Identify which cell holds the provided text, then report its [X, Y] central coordinate. 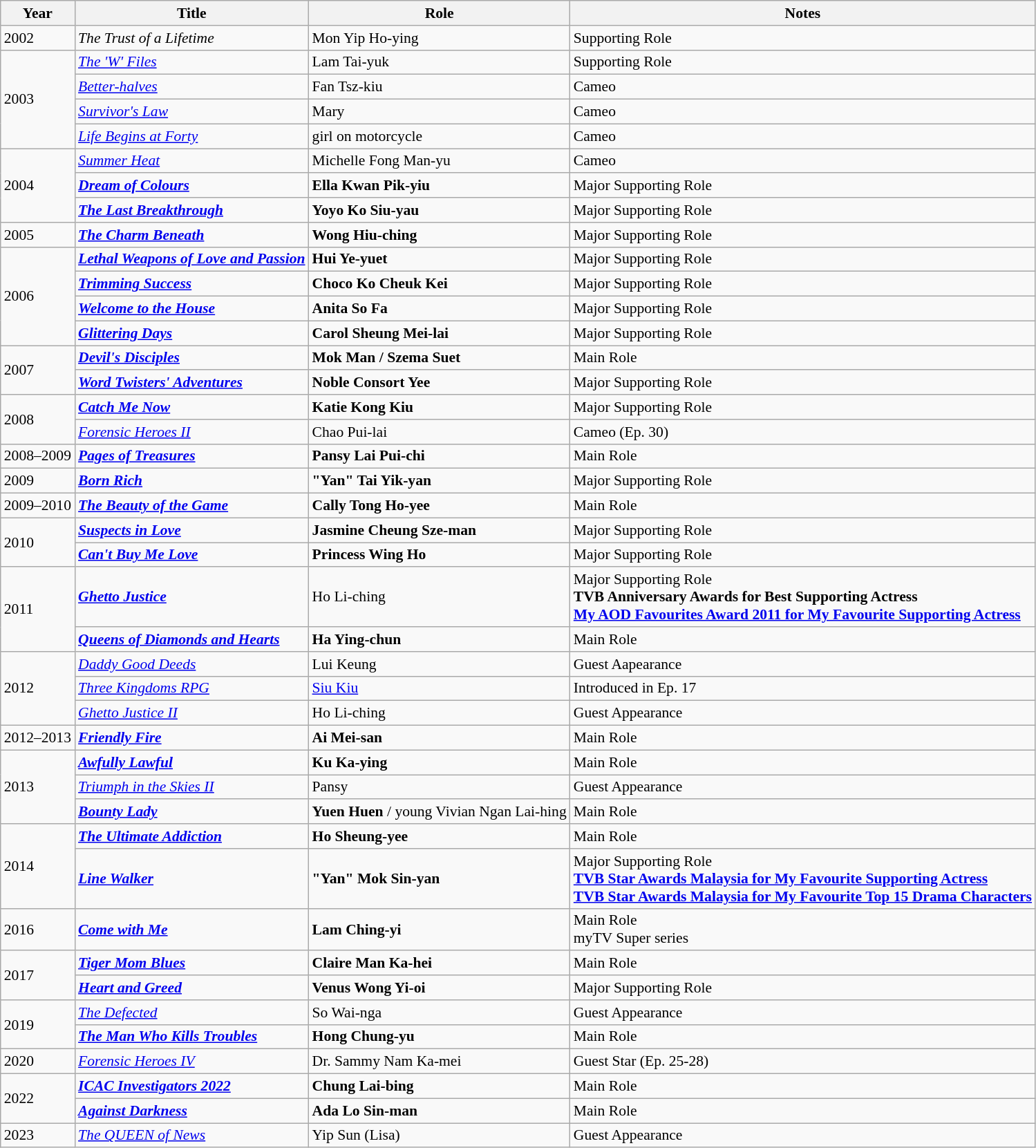
So Wai-nga [440, 1013]
Pansy Lai Pui-chi [440, 456]
The Ultimate Addiction [192, 836]
The Man Who Kills Troubles [192, 1037]
Venus Wong Yi-oi [440, 988]
2013 [37, 787]
Michelle Fong Man-yu [440, 161]
Pansy [440, 787]
Siu Kiu [440, 688]
Welcome to the House [192, 309]
2006 [37, 296]
Triumph in the Skies II [192, 787]
Introduced in Ep. 17 [803, 688]
Chao Pui-lai [440, 432]
Born Rich [192, 481]
Forensic Heroes IV [192, 1062]
Lethal Weapons of Love and Passion [192, 259]
Lui Keung [440, 664]
2023 [37, 1136]
Notes [803, 13]
2017 [37, 976]
Heart and Greed [192, 988]
Ai Mei-san [440, 738]
Can't Buy Me Love [192, 555]
Dr. Sammy Nam Ka-mei [440, 1062]
Pages of Treasures [192, 456]
The Trust of a Lifetime [192, 38]
Princess Wing Ho [440, 555]
Survivor's Law [192, 112]
Ha Ying-chun [440, 639]
Hui Ye-yuet [440, 259]
2009 [37, 481]
2008–2009 [37, 456]
Yuen Huen / young Vivian Ngan Lai-hing [440, 812]
Come with Me [192, 929]
Glittering Days [192, 333]
Chung Lai-bing [440, 1086]
girl on motorcycle [440, 136]
Yoyo Ko Siu-yau [440, 210]
2009–2010 [37, 506]
Major Supporting Role TVB Star Awards Malaysia for My Favourite Supporting Actress TVB Star Awards Malaysia for My Favourite Top 15 Drama Characters [803, 879]
The Beauty of the Game [192, 506]
Ku Ka-ying [440, 762]
Carol Sheung Mei-lai [440, 333]
Hong Chung-yu [440, 1037]
Ella Kwan Pik-yiu [440, 186]
Wong Hiu-ching [440, 235]
Guest Aapearance [803, 664]
Lam Ching-yi [440, 929]
"Yan" Tai Yik-yan [440, 481]
The QUEEN of News [192, 1136]
Line Walker [192, 879]
"Yan" Mok Sin-yan [440, 879]
Yip Sun (Lisa) [440, 1136]
2012 [37, 688]
Main Role myTV Super series [803, 929]
Major Supporting Role TVB Anniversary Awards for Best Supporting Actress My AOD Favourites Award 2011 for My Favourite Supporting Actress [803, 597]
Against Darkness [192, 1111]
2007 [37, 370]
2014 [37, 866]
Devil's Disciples [192, 358]
ICAC Investigators 2022 [192, 1086]
Lam Tai-yuk [440, 62]
Fan Tsz-kiu [440, 87]
Summer Heat [192, 161]
Year [37, 13]
Mon Yip Ho-ying [440, 38]
Better-halves [192, 87]
2022 [37, 1099]
Mary [440, 112]
Ho Sheung-yee [440, 836]
The 'W' Files [192, 62]
2008 [37, 419]
Awfully Lawful [192, 762]
Three Kingdoms RPG [192, 688]
Jasmine Cheung Sze-man [440, 530]
Ada Lo Sin-man [440, 1111]
Role [440, 13]
Claire Man Ka-hei [440, 963]
Forensic Heroes II [192, 432]
Katie Kong Kiu [440, 407]
Ghetto Justice II [192, 713]
2019 [37, 1024]
Catch Me Now [192, 407]
Noble Consort Yee [440, 383]
The Defected [192, 1013]
2010 [37, 542]
Queens of Diamonds and Hearts [192, 639]
2004 [37, 185]
Mok Man / Szema Suet [440, 358]
Dream of Colours [192, 186]
2003 [37, 99]
2016 [37, 929]
Friendly Fire [192, 738]
Cally Tong Ho-yee [440, 506]
Suspects in Love [192, 530]
The Last Breakthrough [192, 210]
Choco Ko Cheuk Kei [440, 284]
Bounty Lady [192, 812]
Ghetto Justice [192, 597]
Cameo (Ep. 30) [803, 432]
Tiger Mom Blues [192, 963]
Life Begins at Forty [192, 136]
2002 [37, 38]
Daddy Good Deeds [192, 664]
2020 [37, 1062]
Guest Star (Ep. 25-28) [803, 1062]
The Charm Beneath [192, 235]
2005 [37, 235]
2011 [37, 610]
Title [192, 13]
Word Twisters' Adventures [192, 383]
Trimming Success [192, 284]
2012–2013 [37, 738]
Anita So Fa [440, 309]
